Search for the cell housing the specified text and yield its (X, Y) center coordinate. 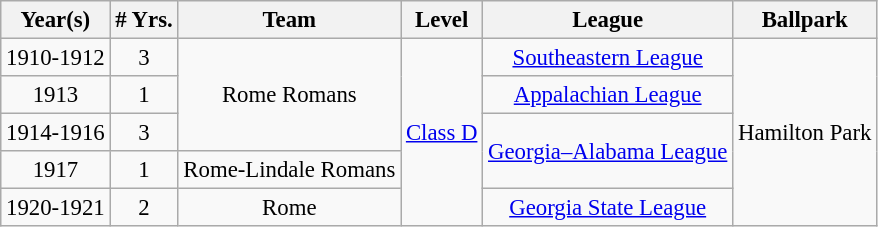
Southeastern League (608, 58)
1913 (56, 95)
1914-1916 (56, 133)
Rome (290, 208)
1920-1921 (56, 208)
# Yrs. (144, 20)
Ballpark (805, 20)
1917 (56, 170)
Team (290, 20)
Level (442, 20)
Rome-Lindale Romans (290, 170)
League (608, 20)
Appalachian League (608, 95)
Class D (442, 133)
2 (144, 208)
Georgia State League (608, 208)
Rome Romans (290, 96)
Hamilton Park (805, 133)
Year(s) (56, 20)
1910-1912 (56, 58)
Georgia–Alabama League (608, 152)
